From the cell containing the given text, extract its center point as [x, y] coordinate. 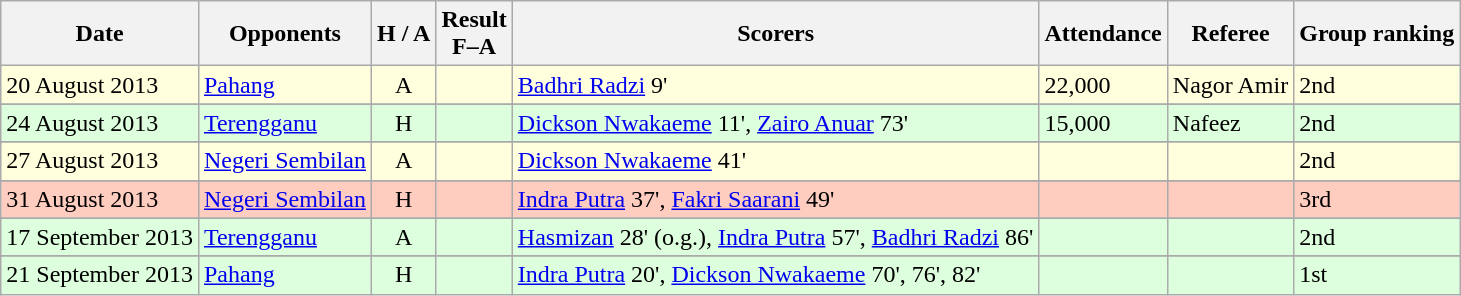
Dickson Nwakaeme 41' [776, 161]
Opponents [284, 34]
3rd [1377, 199]
Attendance [1103, 34]
Hasmizan 28' (o.g.), Indra Putra 57', Badhri Radzi 86' [776, 237]
1st [1377, 275]
21 September 2013 [100, 275]
31 August 2013 [100, 199]
Indra Putra 37', Fakri Saarani 49' [776, 199]
Badhri Radzi 9' [776, 85]
Group ranking [1377, 34]
15,000 [1103, 123]
ResultF–A [474, 34]
22,000 [1103, 85]
Dickson Nwakaeme 11', Zairo Anuar 73' [776, 123]
Scorers [776, 34]
Referee [1230, 34]
17 September 2013 [100, 237]
H / A [403, 34]
20 August 2013 [100, 85]
Indra Putra 20', Dickson Nwakaeme 70', 76', 82' [776, 275]
27 August 2013 [100, 161]
Nafeez [1230, 123]
Date [100, 34]
Nagor Amir [1230, 85]
24 August 2013 [100, 123]
